Pinpoint the cell where the given text exists, returning its (x, y) midpoint coordinate. 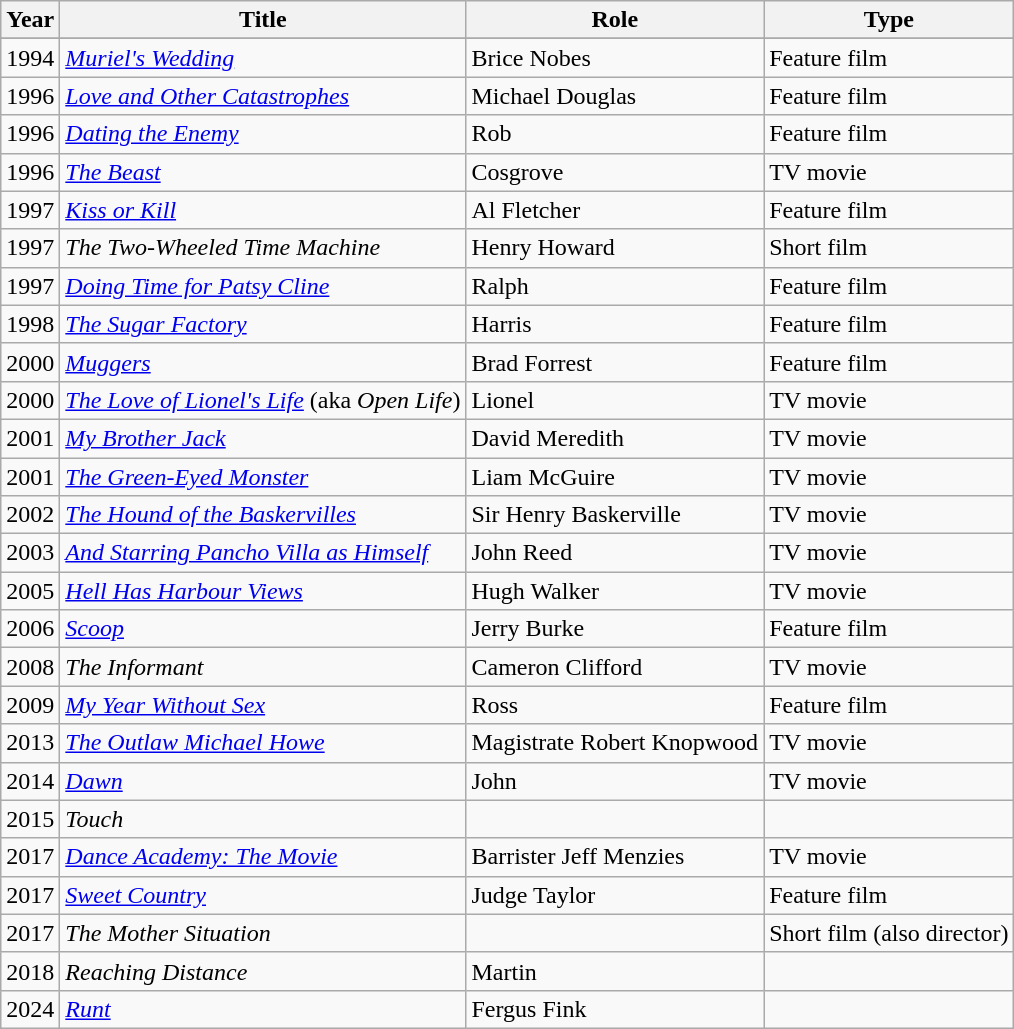
Short film (also director) (889, 933)
Lionel (615, 400)
The Informant (263, 667)
2005 (30, 591)
My Year Without Sex (263, 705)
The Love of Lionel's Life (aka Open Life) (263, 400)
Barrister Jeff Menzies (615, 857)
2015 (30, 819)
David Meredith (615, 438)
Doing Time for Patsy Cline (263, 286)
The Two-Wheeled Time Machine (263, 248)
The Sugar Factory (263, 324)
Muriel's Wedding (263, 58)
Dating the Enemy (263, 134)
Type (889, 20)
My Brother Jack (263, 438)
Brad Forrest (615, 362)
Judge Taylor (615, 895)
Runt (263, 1009)
Hugh Walker (615, 591)
The Hound of the Baskervilles (263, 515)
The Beast (263, 172)
Brice Nobes (615, 58)
Dance Academy: The Movie (263, 857)
Cameron Clifford (615, 667)
2008 (30, 667)
And Starring Pancho Villa as Himself (263, 553)
2002 (30, 515)
Sir Henry Baskerville (615, 515)
Harris (615, 324)
Reaching Distance (263, 971)
Henry Howard (615, 248)
Hell Has Harbour Views (263, 591)
Cosgrove (615, 172)
Dawn (263, 781)
1994 (30, 58)
Short film (889, 248)
2018 (30, 971)
Ross (615, 705)
2024 (30, 1009)
Rob (615, 134)
Ralph (615, 286)
1998 (30, 324)
Title (263, 20)
The Mother Situation (263, 933)
Jerry Burke (615, 629)
Fergus Fink (615, 1009)
Touch (263, 819)
Magistrate Robert Knopwood (615, 743)
Al Fletcher (615, 210)
Love and Other Catastrophes (263, 96)
2006 (30, 629)
2009 (30, 705)
Liam McGuire (615, 477)
John (615, 781)
2014 (30, 781)
Role (615, 20)
Kiss or Kill (263, 210)
2013 (30, 743)
Year (30, 20)
The Green-Eyed Monster (263, 477)
Sweet Country (263, 895)
Scoop (263, 629)
The Outlaw Michael Howe (263, 743)
Martin (615, 971)
Michael Douglas (615, 96)
2003 (30, 553)
John Reed (615, 553)
Muggers (263, 362)
